Detect which cell encompasses the target text, then output its (X, Y) center coordinate. 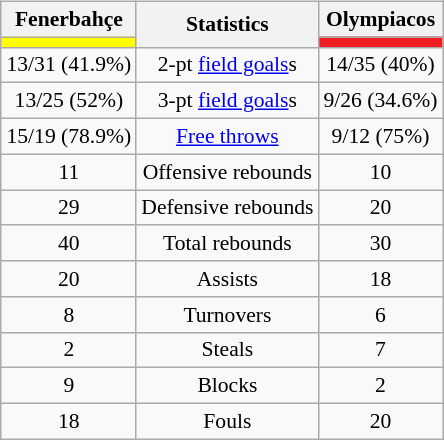
Blocks (227, 386)
Statistics (227, 24)
11 (68, 172)
14/35 (40%) (380, 65)
Defensive rebounds (227, 208)
13/25 (52%) (68, 101)
Total rebounds (227, 243)
7 (380, 350)
Turnovers (227, 314)
Fenerbahçe (68, 19)
30 (380, 243)
13/31 (41.9%) (68, 65)
Fouls (227, 421)
Olympiacos (380, 19)
9/26 (34.6%) (380, 101)
9 (68, 386)
8 (68, 314)
9/12 (75%) (380, 136)
Offensive rebounds (227, 172)
2-pt field goalss (227, 65)
Assists (227, 279)
40 (68, 243)
6 (380, 314)
Free throws (227, 136)
29 (68, 208)
3-pt field goalss (227, 101)
15/19 (78.9%) (68, 136)
10 (380, 172)
Steals (227, 350)
